Provide the (x, y) coordinate of the cell's center where the given text is located.  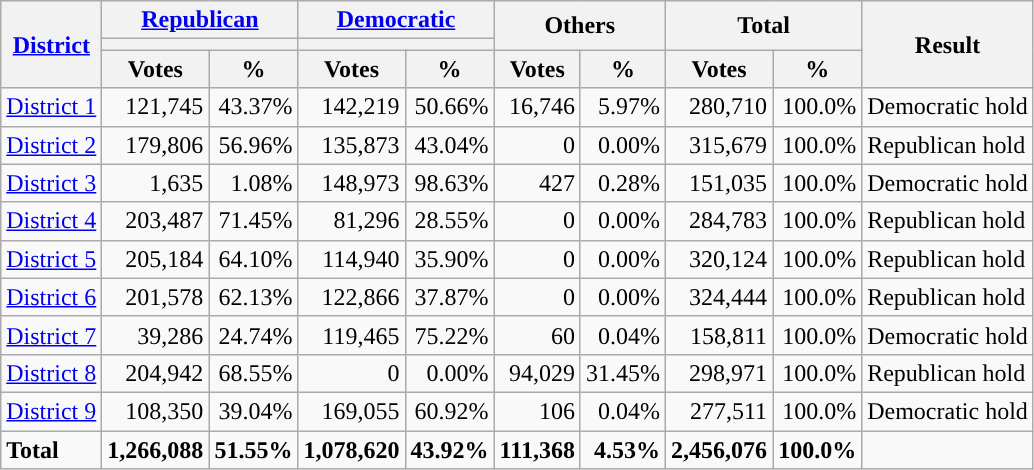
106 (537, 411)
56.96% (254, 145)
315,679 (720, 145)
31.45% (622, 373)
203,487 (156, 221)
43.04% (450, 145)
62.13% (254, 297)
2,456,076 (720, 449)
5.97% (622, 107)
39,286 (156, 335)
16,746 (537, 107)
1.08% (254, 183)
1,078,620 (352, 449)
64.10% (254, 259)
District 9 (52, 411)
135,873 (352, 145)
District 7 (52, 335)
4.53% (622, 449)
179,806 (156, 145)
Republican (200, 20)
71.45% (254, 221)
205,184 (156, 259)
169,055 (352, 411)
114,940 (352, 259)
121,745 (156, 107)
Result (948, 44)
District 8 (52, 373)
60.92% (450, 411)
119,465 (352, 335)
39.04% (254, 411)
204,942 (156, 373)
District 2 (52, 145)
43.92% (450, 449)
98.63% (450, 183)
District 6 (52, 297)
151,035 (720, 183)
142,219 (352, 107)
43.37% (254, 107)
68.55% (254, 373)
35.90% (450, 259)
1,266,088 (156, 449)
Others (580, 26)
108,350 (156, 411)
111,368 (537, 449)
201,578 (156, 297)
District 3 (52, 183)
81,296 (352, 221)
District 4 (52, 221)
District 5 (52, 259)
Democratic (396, 20)
1,635 (156, 183)
280,710 (720, 107)
0.28% (622, 183)
158,811 (720, 335)
District 1 (52, 107)
148,973 (352, 183)
60 (537, 335)
37.87% (450, 297)
284,783 (720, 221)
75.22% (450, 335)
50.66% (450, 107)
320,124 (720, 259)
94,029 (537, 373)
24.74% (254, 335)
51.55% (254, 449)
298,971 (720, 373)
324,444 (720, 297)
427 (537, 183)
277,511 (720, 411)
District (52, 44)
28.55% (450, 221)
122,866 (352, 297)
